Determine the [x, y] coordinate at the center of the cell enclosing the given text.  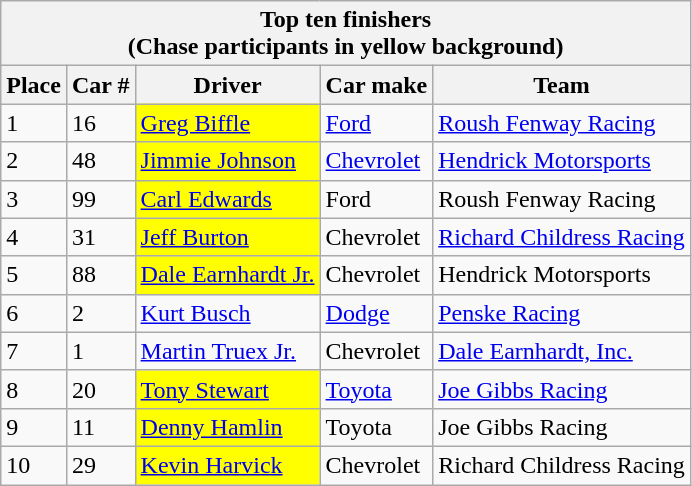
6 [34, 313]
31 [100, 237]
Jeff Burton [228, 237]
Car make [376, 85]
Car # [100, 85]
Jimmie Johnson [228, 161]
16 [100, 123]
Tony Stewart [228, 389]
7 [34, 351]
Greg Biffle [228, 123]
99 [100, 199]
Martin Truex Jr. [228, 351]
Driver [228, 85]
Dodge [376, 313]
Carl Edwards [228, 199]
5 [34, 275]
9 [34, 427]
48 [100, 161]
Denny Hamlin [228, 427]
Kevin Harvick [228, 465]
88 [100, 275]
3 [34, 199]
10 [34, 465]
11 [100, 427]
Team [562, 85]
20 [100, 389]
8 [34, 389]
Penske Racing [562, 313]
Top ten finishers(Chase participants in yellow background) [346, 34]
Kurt Busch [228, 313]
Dale Earnhardt, Inc. [562, 351]
29 [100, 465]
Place [34, 85]
4 [34, 237]
Dale Earnhardt Jr. [228, 275]
